Return (x, y) of the center of cell containing provided text 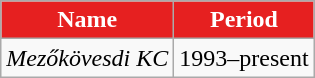
Name (88, 20)
Period (244, 20)
Mezőkövesdi KC (88, 58)
1993–present (244, 58)
